Determine the [X, Y] coordinate at the center of the cell enclosing the given text.  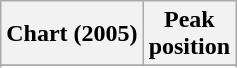
Peakposition [189, 34]
Chart (2005) [72, 34]
